Locate the cell with the specified text and output its (x, y) center coordinate. 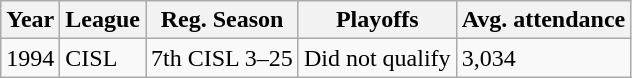
CISL (103, 58)
League (103, 20)
Year (30, 20)
Avg. attendance (544, 20)
Did not qualify (377, 58)
1994 (30, 58)
7th CISL 3–25 (222, 58)
3,034 (544, 58)
Playoffs (377, 20)
Reg. Season (222, 20)
